Locate the cell with the specified text and output its (X, Y) center coordinate. 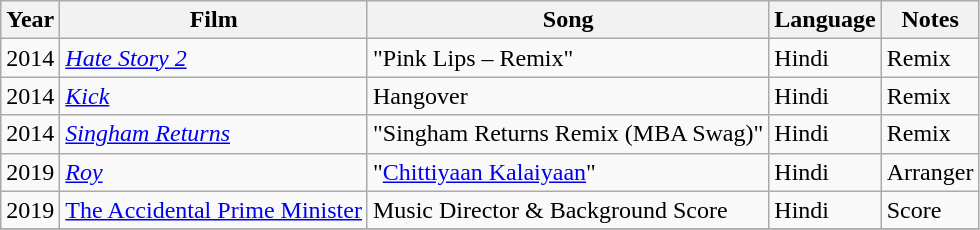
The Accidental Prime Minister (214, 210)
Singham Returns (214, 134)
Language (825, 20)
Notes (930, 20)
Roy (214, 172)
"Chittiyaan Kalaiyaan" (568, 172)
Arranger (930, 172)
"Singham Returns Remix (MBA Swag)" (568, 134)
Film (214, 20)
Score (930, 210)
Kick (214, 96)
Year (30, 20)
Hangover (568, 96)
Music Director & Background Score (568, 210)
"Pink Lips – Remix" (568, 58)
Song (568, 20)
Hate Story 2 (214, 58)
